Return the [x, y] coordinate for the center point of the cell that contains the specified text.  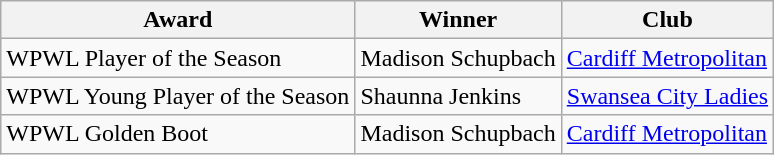
WPWL Player of the Season [178, 58]
Shaunna Jenkins [458, 96]
WPWL Golden Boot [178, 134]
Swansea City Ladies [667, 96]
Award [178, 20]
Club [667, 20]
Winner [458, 20]
WPWL Young Player of the Season [178, 96]
